Determine the (X, Y) coordinate at the center of the cell enclosing the given text.  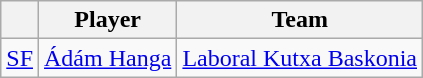
Team (300, 20)
Laboral Kutxa Baskonia (300, 58)
Ádám Hanga (108, 58)
Player (108, 20)
SF (20, 58)
